Return the (X, Y) coordinate for the center point of the cell that contains the specified text.  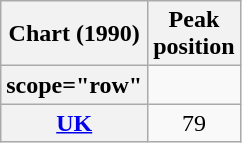
scope="row" (74, 85)
Peak position (194, 34)
UK (74, 123)
Chart (1990) (74, 34)
79 (194, 123)
